Extract the (X, Y) coordinate from the center of the cell holding the provided text.  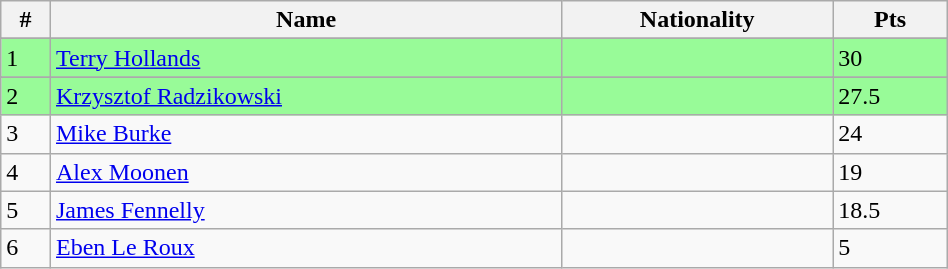
2 (26, 96)
18.5 (890, 210)
James Fennelly (306, 210)
27.5 (890, 96)
Terry Hollands (306, 58)
4 (26, 172)
# (26, 20)
6 (26, 248)
1 (26, 58)
Krzysztof Radzikowski (306, 96)
Eben Le Roux (306, 248)
Nationality (698, 20)
30 (890, 58)
19 (890, 172)
24 (890, 134)
3 (26, 134)
Name (306, 20)
Pts (890, 20)
Mike Burke (306, 134)
Alex Moonen (306, 172)
